For the text-containing cell, return its midpoint in (X, Y) coordinate format. 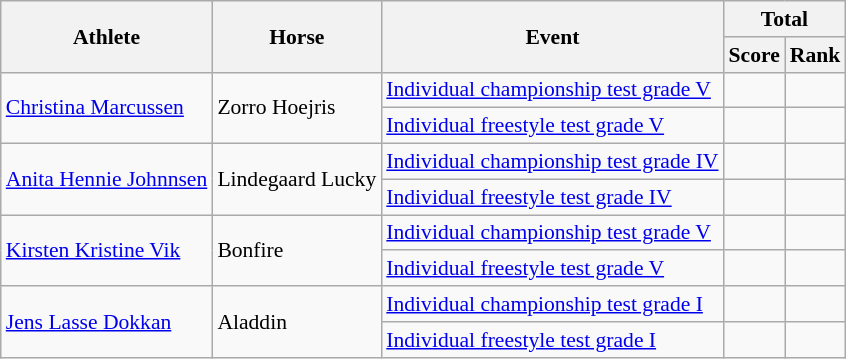
Athlete (107, 36)
Kirsten Kristine Vik (107, 250)
Individual championship test grade IV (552, 162)
Individual freestyle test grade IV (552, 197)
Aladdin (296, 322)
Christina Marcussen (107, 108)
Rank (816, 55)
Individual championship test grade I (552, 304)
Horse (296, 36)
Event (552, 36)
Lindegaard Lucky (296, 180)
Score (754, 55)
Zorro Hoejris (296, 108)
Bonfire (296, 250)
Individual freestyle test grade I (552, 340)
Jens Lasse Dokkan (107, 322)
Anita Hennie Johnnsen (107, 180)
Total (785, 19)
